Scan for the cell matching the given text and deliver its (X, Y) coordinate at center. 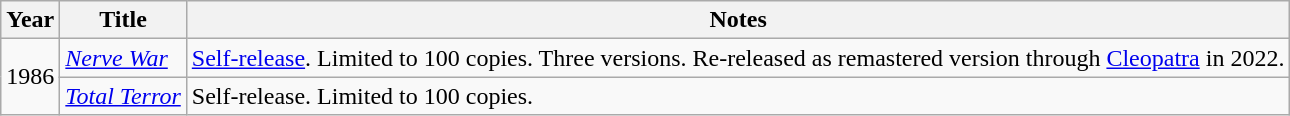
Nerve War (123, 58)
1986 (30, 77)
Notes (738, 20)
Self-release. Limited to 100 copies. Three versions. Re-released as remastered version through Cleopatra in 2022. (738, 58)
Title (123, 20)
Year (30, 20)
Self-release. Limited to 100 copies. (738, 96)
Total Terror (123, 96)
